Output the [x, y] coordinate of the center of the cell containing the given text.  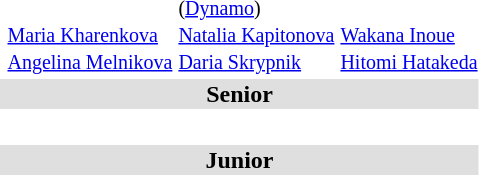
Junior [240, 160]
Senior [240, 94]
